Identify which cell holds the provided text, then report its (x, y) central coordinate. 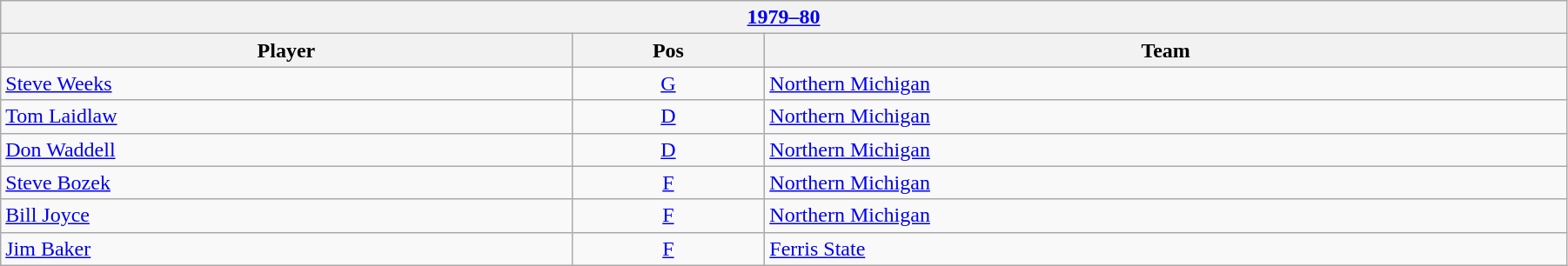
Jim Baker (286, 249)
Bill Joyce (286, 216)
G (668, 83)
Ferris State (1166, 249)
Team (1166, 50)
Steve Bozek (286, 183)
1979–80 (784, 17)
Steve Weeks (286, 83)
Tom Laidlaw (286, 116)
Don Waddell (286, 150)
Player (286, 50)
Pos (668, 50)
